Detect which cell encompasses the target text, then output its [X, Y] center coordinate. 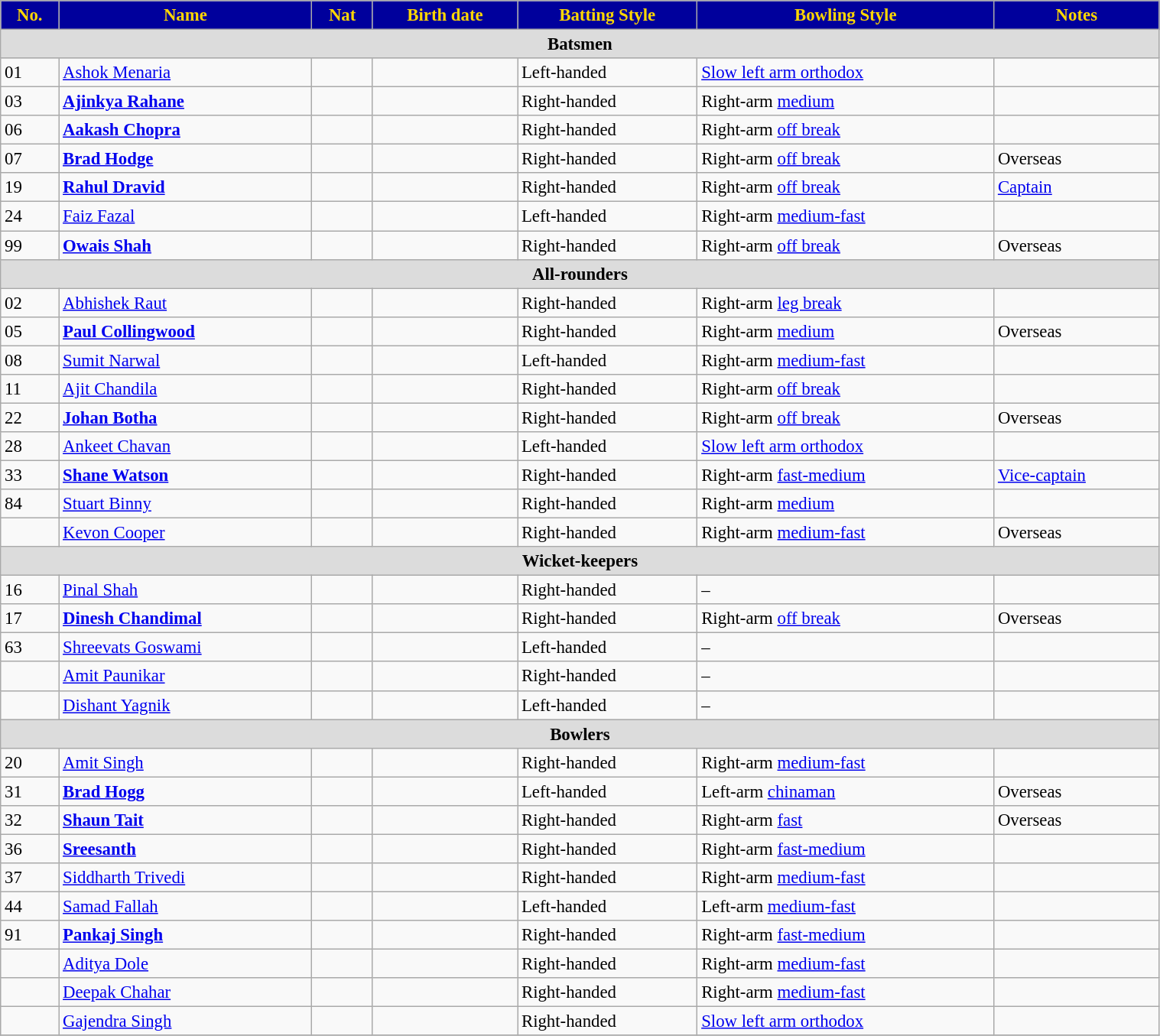
28 [30, 447]
08 [30, 360]
All-rounders [580, 274]
Johan Botha [185, 417]
03 [30, 102]
Pankaj Singh [185, 935]
Ankeet Chavan [185, 447]
Wicket-keepers [580, 561]
Paul Collingwood [185, 331]
Sreesanth [185, 849]
Shane Watson [185, 475]
Samad Fallah [185, 906]
17 [30, 619]
Batting Style [607, 15]
Shreevats Goswami [185, 648]
24 [30, 216]
Left-arm chinaman [846, 791]
07 [30, 159]
Amit Singh [185, 762]
31 [30, 791]
Ashok Menaria [185, 73]
Gajendra Singh [185, 1021]
Owais Shah [185, 245]
11 [30, 389]
Aditya Dole [185, 964]
Sumit Narwal [185, 360]
Pinal Shah [185, 590]
37 [30, 878]
63 [30, 648]
44 [30, 906]
Amit Paunikar [185, 677]
Bowlers [580, 734]
Kevon Cooper [185, 533]
Ajit Chandila [185, 389]
33 [30, 475]
Name [185, 15]
99 [30, 245]
Ajinkya Rahane [185, 102]
91 [30, 935]
Birth date [445, 15]
Faiz Fazal [185, 216]
32 [30, 820]
01 [30, 73]
19 [30, 187]
Bowling Style [846, 15]
No. [30, 15]
Deepak Chahar [185, 992]
Left-arm medium-fast [846, 906]
Dinesh Chandimal [185, 619]
Shaun Tait [185, 820]
Nat [343, 15]
20 [30, 762]
Abhishek Raut [185, 303]
Siddharth Trivedi [185, 878]
Rahul Dravid [185, 187]
Aakash Chopra [185, 130]
Notes [1077, 15]
22 [30, 417]
Right-arm leg break [846, 303]
05 [30, 331]
84 [30, 504]
Dishant Yagnik [185, 705]
Right-arm fast [846, 820]
Batsmen [580, 44]
06 [30, 130]
16 [30, 590]
Captain [1077, 187]
02 [30, 303]
Brad Hogg [185, 791]
Vice-captain [1077, 475]
36 [30, 849]
Stuart Binny [185, 504]
Brad Hodge [185, 159]
